Return [X, Y] of the center of cell containing provided text 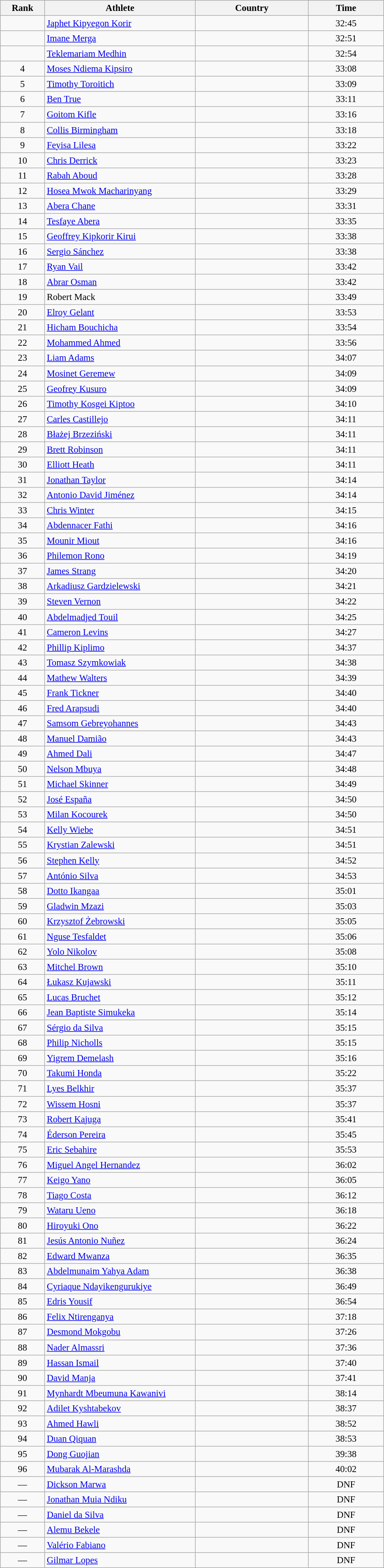
36:35 [346, 1256]
33:56 [346, 343]
34:38 [346, 662]
34:53 [346, 876]
Abdelmadjed Touil [120, 617]
22 [23, 343]
79 [23, 1211]
Keigo Yano [120, 1180]
34:37 [346, 647]
66 [23, 1013]
38:53 [346, 1439]
19 [23, 297]
48 [23, 738]
34:39 [346, 678]
Ahmed Hawli [120, 1423]
93 [23, 1423]
55 [23, 845]
36:54 [346, 1302]
34:47 [346, 754]
Wissem Hosni [120, 1104]
David Manja [120, 1378]
61 [23, 936]
Daniel da Silva [120, 1515]
38:37 [346, 1408]
Frank Tickner [120, 693]
James Strang [120, 571]
Steven Vernon [120, 602]
Nguse Tesfaldet [120, 936]
81 [23, 1241]
Hassan Ismail [120, 1363]
82 [23, 1256]
47 [23, 723]
87 [23, 1332]
Geofrey Kusuro [120, 389]
Takumi Honda [120, 1073]
33:09 [346, 84]
Nader Almassri [120, 1347]
Adilet Kyshtabekov [120, 1408]
Cyriaque Ndayikengurukiye [120, 1287]
35:41 [346, 1119]
36 [23, 556]
36:12 [346, 1195]
9 [23, 145]
64 [23, 982]
42 [23, 647]
69 [23, 1058]
33 [23, 511]
75 [23, 1149]
36:18 [346, 1211]
72 [23, 1104]
Japhet Kipyegon Korir [120, 23]
35:10 [346, 967]
7 [23, 115]
Rabah Aboud [120, 175]
Edward Mwanza [120, 1256]
Stephen Kelly [120, 860]
Yigrem Demelash [120, 1058]
77 [23, 1180]
88 [23, 1347]
34:52 [346, 860]
Athlete [120, 8]
Rank [23, 8]
33:35 [346, 221]
35:03 [346, 906]
Elliott Heath [120, 465]
24 [23, 373]
34:22 [346, 602]
Philemon Rono [120, 556]
18 [23, 282]
Teklemariam Medhin [120, 54]
Lyes Belkhir [120, 1089]
Hiroyuki Ono [120, 1225]
Abrar Osman [120, 282]
32:51 [346, 38]
40:02 [346, 1469]
96 [23, 1469]
71 [23, 1089]
39:38 [346, 1454]
17 [23, 267]
20 [23, 313]
Ahmed Dali [120, 754]
Chris Winter [120, 511]
33:49 [346, 297]
Imane Merga [120, 38]
Country [252, 8]
37:41 [346, 1378]
Arkadiusz Gardzielewski [120, 587]
33:08 [346, 69]
34:48 [346, 769]
36:24 [346, 1241]
Gladwin Mzazi [120, 906]
36:49 [346, 1287]
Abdennacer Fathi [120, 526]
Cameron Levins [120, 632]
94 [23, 1439]
Brett Robinson [120, 449]
Time [346, 8]
33:31 [346, 206]
Hosea Mwok Macharinyang [120, 191]
37:40 [346, 1363]
Goitom Kifle [120, 115]
33:18 [346, 130]
15 [23, 236]
Dickson Marwa [120, 1485]
35:22 [346, 1073]
Mathew Walters [120, 678]
Mohammed Ahmed [120, 343]
37:18 [346, 1317]
38:52 [346, 1423]
65 [23, 998]
37:26 [346, 1332]
21 [23, 328]
90 [23, 1378]
Valério Fabiano [120, 1545]
56 [23, 860]
35:12 [346, 998]
33:29 [346, 191]
Ben True [120, 99]
Elroy Gelant [120, 313]
Timothy Toroitich [120, 84]
Sergio Sánchez [120, 251]
58 [23, 891]
41 [23, 632]
32:54 [346, 54]
Ryan Vail [120, 267]
Fred Arapsudi [120, 708]
12 [23, 191]
30 [23, 465]
67 [23, 1028]
Krzysztof Żebrowski [120, 921]
Kelly Wiebe [120, 830]
76 [23, 1165]
Abdelmunaim Yahya Adam [120, 1271]
59 [23, 906]
86 [23, 1317]
6 [23, 99]
Collis Birmingham [120, 130]
Nelson Mbuya [120, 769]
35:53 [346, 1149]
Mosinet Geremew [120, 373]
62 [23, 952]
43 [23, 662]
Mynhardt Mbeumuna Kawanivi [120, 1393]
35:11 [346, 982]
23 [23, 358]
34:27 [346, 632]
Milan Kocourek [120, 815]
Mubarak Al-Marashda [120, 1469]
95 [23, 1454]
68 [23, 1043]
Jesús Antonio Nuñez [120, 1241]
37:36 [346, 1347]
António Silva [120, 876]
35:01 [346, 891]
35:05 [346, 921]
35:08 [346, 952]
33:22 [346, 145]
Abera Chane [120, 206]
34:20 [346, 571]
35:06 [346, 936]
33:54 [346, 328]
Philip Nicholls [120, 1043]
10 [23, 160]
35:45 [346, 1134]
Lucas Bruchet [120, 998]
Robert Mack [120, 297]
33:11 [346, 99]
37 [23, 571]
38 [23, 587]
Jean Baptiste Simukeka [120, 1013]
Felix Ntirenganya [120, 1317]
Wataru Ueno [120, 1211]
Geoffrey Kipkorir Kirui [120, 236]
Phillip Kiplimo [120, 647]
13 [23, 206]
34:07 [346, 358]
11 [23, 175]
Edris Yousif [120, 1302]
36:22 [346, 1225]
Krystian Zalewski [120, 845]
33:23 [346, 160]
44 [23, 678]
Michael Skinner [120, 784]
16 [23, 251]
Robert Kajuga [120, 1119]
Yolo Nikolov [120, 952]
92 [23, 1408]
José España [120, 800]
Duan Qiquan [120, 1439]
Timothy Kosgei Kiptoo [120, 404]
53 [23, 815]
54 [23, 830]
85 [23, 1302]
27 [23, 419]
32 [23, 495]
5 [23, 84]
14 [23, 221]
Eric Sebahire [120, 1149]
36:02 [346, 1165]
Éderson Pereira [120, 1134]
34:49 [346, 784]
74 [23, 1134]
32:45 [346, 23]
83 [23, 1271]
34:21 [346, 587]
Sérgio da Silva [120, 1028]
49 [23, 754]
Dotto Ikangaa [120, 891]
4 [23, 69]
52 [23, 800]
45 [23, 693]
46 [23, 708]
34:19 [346, 556]
Tomasz Szymkowiak [120, 662]
31 [23, 480]
Alemu Bekele [120, 1530]
Mounir Miout [120, 541]
Miguel Angel Hernandez [120, 1165]
33:53 [346, 313]
33:16 [346, 115]
36:05 [346, 1180]
26 [23, 404]
25 [23, 389]
35 [23, 541]
Mitchel Brown [120, 967]
34:15 [346, 511]
Jonathan Taylor [120, 480]
Łukasz Kujawski [120, 982]
80 [23, 1225]
33:28 [346, 175]
Chris Derrick [120, 160]
34 [23, 526]
Manuel Damião [120, 738]
51 [23, 784]
Tiago Costa [120, 1195]
60 [23, 921]
Tesfaye Abera [120, 221]
84 [23, 1287]
Carles Castillejo [120, 419]
Moses Ndiema Kipsiro [120, 69]
Feyisa Lilesa [120, 145]
73 [23, 1119]
35:14 [346, 1013]
50 [23, 769]
38:14 [346, 1393]
Jonathan Muia Ndiku [120, 1500]
Desmond Mokgobu [120, 1332]
Dong Guojian [120, 1454]
70 [23, 1073]
35:16 [346, 1058]
63 [23, 967]
40 [23, 617]
78 [23, 1195]
39 [23, 602]
34:25 [346, 617]
29 [23, 449]
Samsom Gebreyohannes [120, 723]
89 [23, 1363]
8 [23, 130]
Hicham Bouchicha [120, 328]
Błażej Brzeziński [120, 434]
Liam Adams [120, 358]
91 [23, 1393]
36:38 [346, 1271]
28 [23, 434]
34:10 [346, 404]
57 [23, 876]
Antonio David Jiménez [120, 495]
